Scan for the cell matching the given text and deliver its [x, y] coordinate at center. 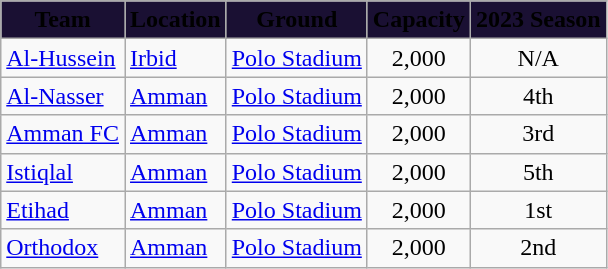
Capacity [418, 20]
3rd [538, 134]
Orthodox [63, 248]
Ground [296, 20]
Etihad [63, 210]
Team [63, 20]
2nd [538, 248]
Amman FC [63, 134]
Al-Nasser [63, 96]
5th [538, 172]
Istiqlal [63, 172]
1st [538, 210]
Location [175, 20]
4th [538, 96]
Irbid [175, 58]
N/A [538, 58]
Al-Hussein [63, 58]
2023 Season [538, 20]
